Scan for the cell matching the given text and deliver its [x, y] coordinate at center. 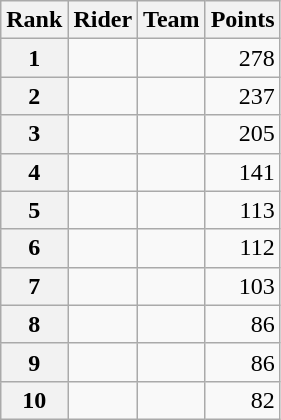
237 [242, 96]
2 [34, 96]
7 [34, 286]
205 [242, 134]
3 [34, 134]
113 [242, 210]
6 [34, 248]
Points [242, 20]
141 [242, 172]
9 [34, 362]
10 [34, 400]
82 [242, 400]
Team [172, 20]
5 [34, 210]
112 [242, 248]
4 [34, 172]
1 [34, 58]
278 [242, 58]
Rank [34, 20]
8 [34, 324]
Rider [103, 20]
103 [242, 286]
